From the cell containing the given text, extract its center point as (X, Y) coordinate. 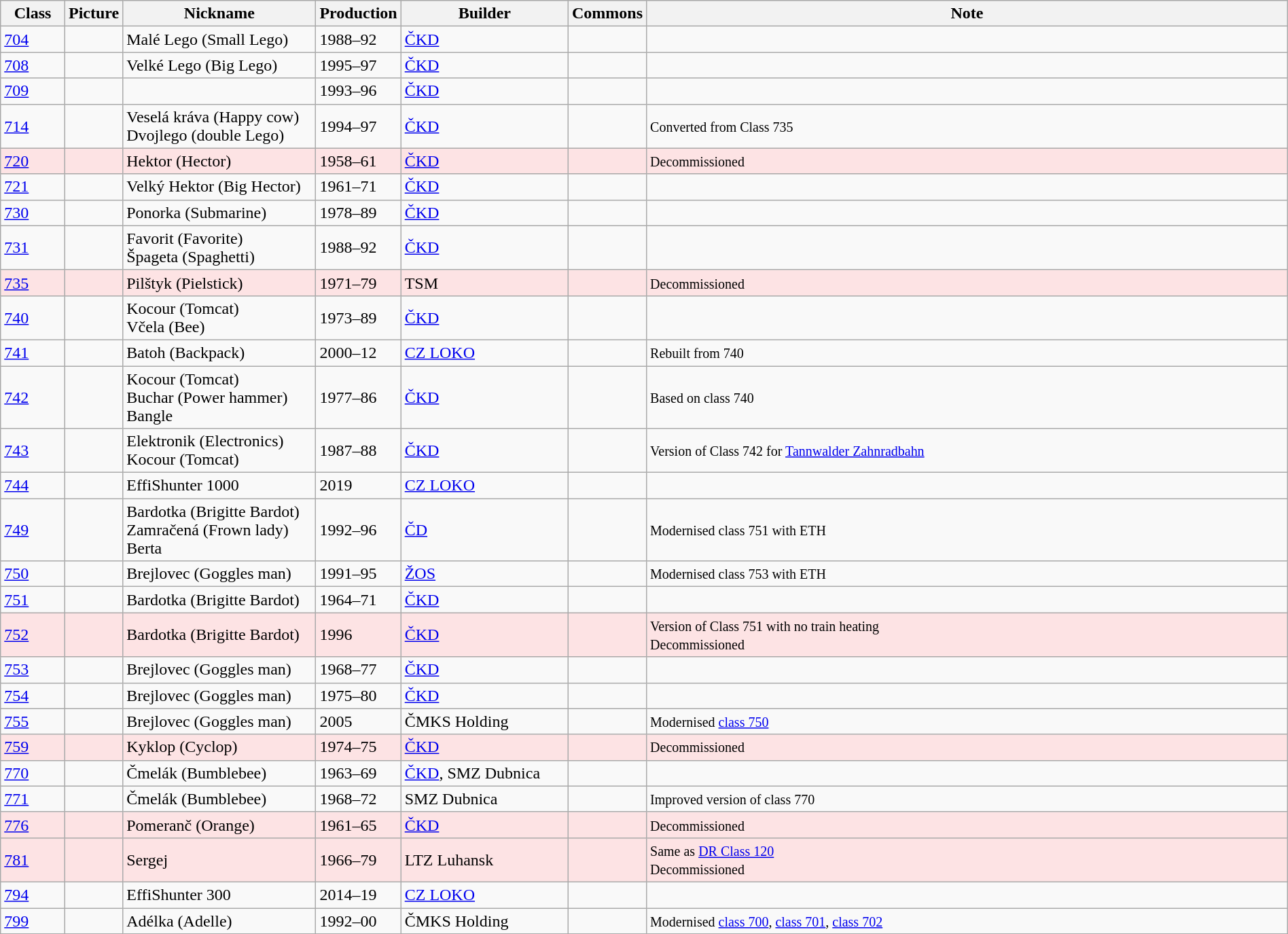
1961–71 (359, 187)
Hektor (Hector) (219, 161)
Velký Hektor (Big Hector) (219, 187)
1996 (359, 634)
749 (33, 530)
771 (33, 799)
Rebuilt from 740 (967, 353)
742 (33, 397)
Picture (94, 14)
Builder (484, 14)
Converted from Class 735 (967, 126)
776 (33, 825)
794 (33, 895)
744 (33, 486)
Kocour (Tomcat)Včela (Bee) (219, 318)
735 (33, 283)
Modernised class 751 with ETH (967, 530)
Note (967, 14)
Kocour (Tomcat)Buchar (Power hammer)Bangle (219, 397)
754 (33, 696)
Version of Class 751 with no train heatingDecommissioned (967, 634)
1975–80 (359, 696)
741 (33, 353)
1963–69 (359, 773)
781 (33, 860)
1974–75 (359, 747)
708 (33, 65)
1978–89 (359, 213)
1973–89 (359, 318)
Based on class 740 (967, 397)
755 (33, 721)
Modernised class 753 with ETH (967, 574)
1961–65 (359, 825)
Modernised class 700, class 701, class 702 (967, 920)
Veselá kráva (Happy cow)Dvojlego (double Lego) (219, 126)
709 (33, 91)
1992–00 (359, 920)
740 (33, 318)
743 (33, 451)
EffiShunter 1000 (219, 486)
1964–71 (359, 600)
Modernised class 750 (967, 721)
SMZ Dubnica (484, 799)
ČKD, SMZ Dubnica (484, 773)
Production (359, 14)
Elektronik (Electronics)Kocour (Tomcat) (219, 451)
2019 (359, 486)
ŽOS (484, 574)
1971–79 (359, 283)
Adélka (Adelle) (219, 920)
751 (33, 600)
Ponorka (Submarine) (219, 213)
Bardotka (Brigitte Bardot)Zamračená (Frown lady)Berta (219, 530)
1968–72 (359, 799)
Batoh (Backpack) (219, 353)
Commons (607, 14)
1958–61 (359, 161)
Pomeranč (Orange) (219, 825)
Kyklop (Cyclop) (219, 747)
EffiShunter 300 (219, 895)
753 (33, 670)
704 (33, 39)
Sergej (219, 860)
1977–86 (359, 397)
770 (33, 773)
Velké Lego (Big Lego) (219, 65)
759 (33, 747)
ČD (484, 530)
1991–95 (359, 574)
2014–19 (359, 895)
731 (33, 247)
720 (33, 161)
1968–77 (359, 670)
Pilštyk (Pielstick) (219, 283)
752 (33, 634)
1992–96 (359, 530)
721 (33, 187)
1987–88 (359, 451)
2000–12 (359, 353)
1993–96 (359, 91)
1966–79 (359, 860)
Version of Class 742 for Tannwalder Zahnradbahn (967, 451)
Improved version of class 770 (967, 799)
2005 (359, 721)
Malé Lego (Small Lego) (219, 39)
799 (33, 920)
Same as DR Class 120 Decommissioned (967, 860)
Class (33, 14)
1995–97 (359, 65)
TSM (484, 283)
1994–97 (359, 126)
Favorit (Favorite)Špageta (Spaghetti) (219, 247)
714 (33, 126)
750 (33, 574)
LTZ Luhansk (484, 860)
730 (33, 213)
Nickname (219, 14)
